Locate the cell with the specified text and output its (X, Y) center coordinate. 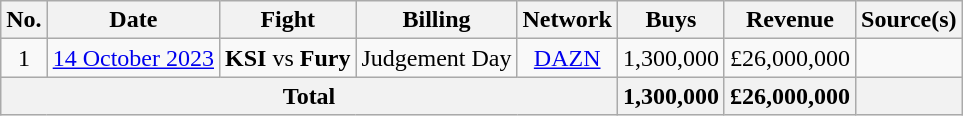
Date (133, 20)
Revenue (790, 20)
Judgement Day (436, 58)
Source(s) (910, 20)
KSI vs Fury (288, 58)
No. (24, 20)
Buys (670, 20)
1 (24, 58)
Network (567, 20)
Billing (436, 20)
14 October 2023 (133, 58)
DAZN (567, 58)
Total (310, 96)
Fight (288, 20)
